Output the [X, Y] coordinate of the center of the cell containing the given text.  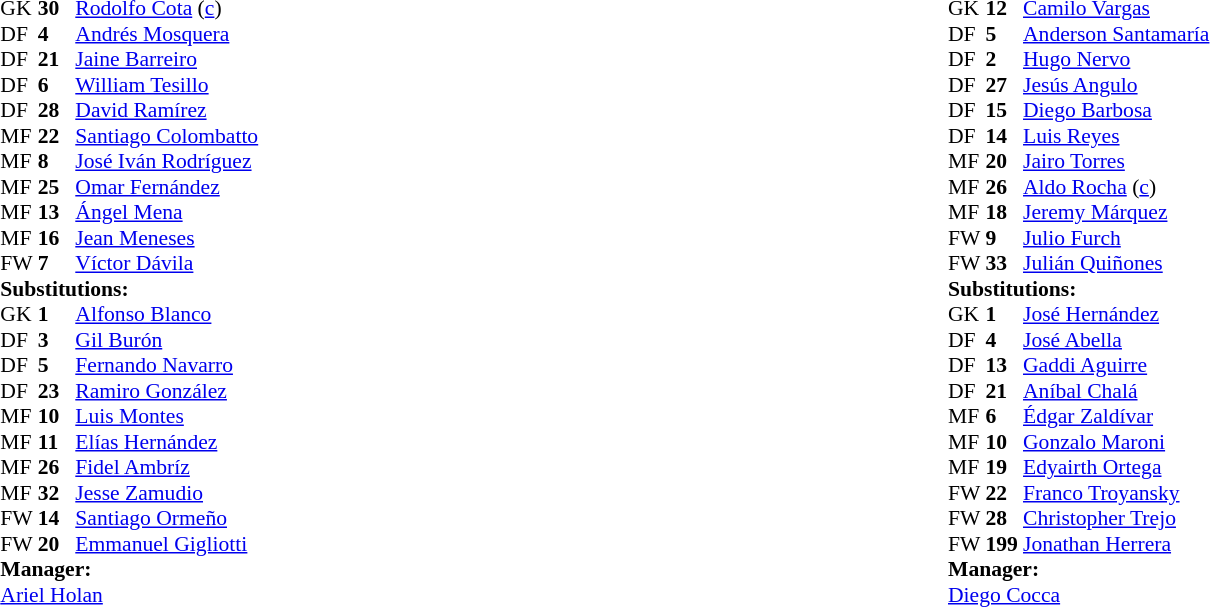
3 [57, 340]
199 [1005, 544]
Luis Reyes [1116, 136]
11 [57, 442]
33 [1005, 263]
Fernando Navarro [166, 365]
Ramiro González [166, 391]
Jean Meneses [166, 238]
Emmanuel Gigliotti [166, 544]
Jesús Angulo [1116, 85]
Julián Quiñones [1116, 263]
Alfonso Blanco [166, 315]
Santiago Colombatto [166, 136]
Édgar Zaldívar [1116, 417]
Jaine Barreiro [166, 59]
William Tesillo [166, 85]
18 [1005, 213]
Anderson Santamaría [1116, 34]
Diego Barbosa [1116, 111]
Elías Hernández [166, 442]
15 [1005, 111]
16 [57, 238]
Edyairth Ortega [1116, 467]
Gil Burón [166, 340]
Aldo Rocha (c) [1116, 187]
David Ramírez [166, 111]
32 [57, 493]
Jairo Torres [1116, 161]
Jesse Zamudio [166, 493]
José Iván Rodríguez [166, 161]
19 [1005, 467]
Gaddi Aguirre [1116, 365]
José Abella [1116, 340]
Gonzalo Maroni [1116, 442]
7 [57, 263]
Fidel Ambríz [166, 467]
2 [1005, 59]
Andrés Mosquera [166, 34]
Ángel Mena [166, 213]
Hugo Nervo [1116, 59]
25 [57, 187]
Aníbal Chalá [1116, 391]
Franco Troyansky [1116, 493]
Christopher Trejo [1116, 519]
27 [1005, 85]
Omar Fernández [166, 187]
Julio Furch [1116, 238]
8 [57, 161]
23 [57, 391]
Luis Montes [166, 417]
9 [1005, 238]
Santiago Ormeño [166, 519]
Jonathan Herrera [1116, 544]
Víctor Dávila [166, 263]
José Hernández [1116, 315]
Jeremy Márquez [1116, 213]
